Return (X, Y) of the center of cell containing provided text 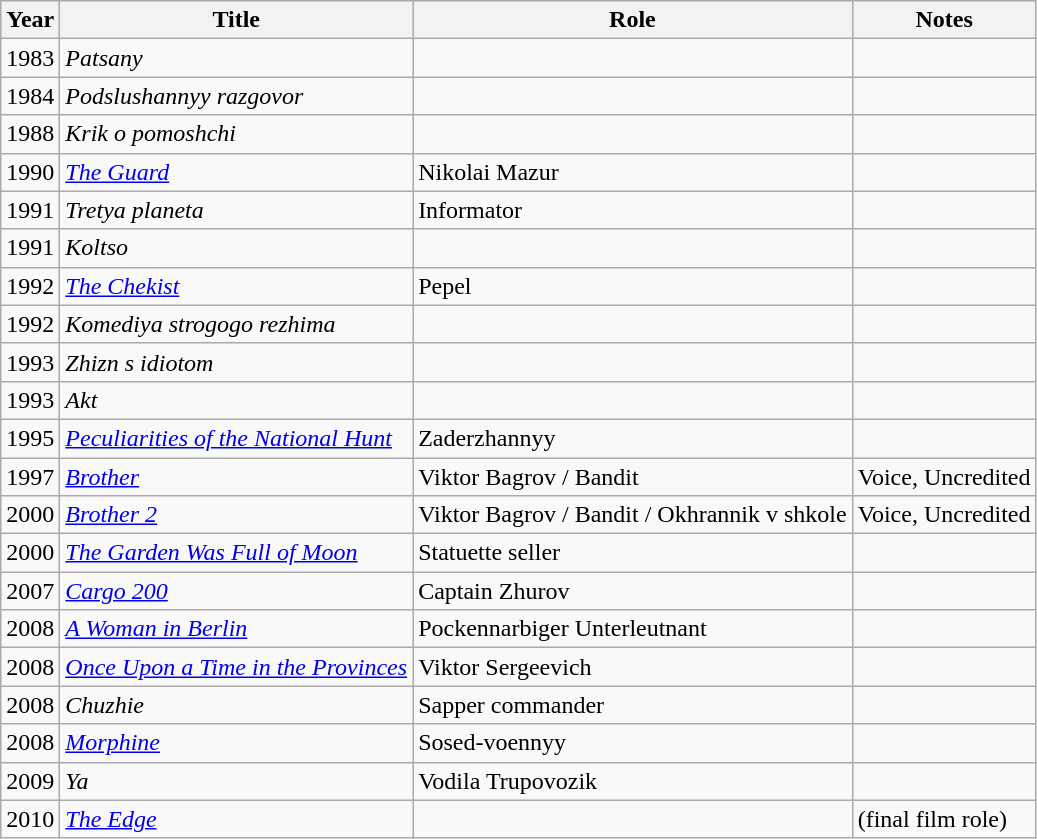
Informator (633, 210)
Tretya planeta (236, 210)
Koltso (236, 248)
Brother (236, 477)
(final film role) (944, 819)
Patsany (236, 58)
Podslushannyy razgovor (236, 96)
Nikolai Mazur (633, 172)
Cargo 200 (236, 591)
Ya (236, 781)
Krik o pomoshchi (236, 134)
Pockennarbiger Unterleutnant (633, 629)
Akt (236, 400)
Viktor Bagrov / Bandit (633, 477)
The Guard (236, 172)
Pepel (633, 286)
A Woman in Berlin (236, 629)
Captain Zhurov (633, 591)
Morphine (236, 743)
Zaderzhannyy (633, 438)
Viktor Bagrov / Bandit / Okhrannik v shkole (633, 515)
Vodila Trupovozik (633, 781)
Peculiarities of the National Hunt (236, 438)
The Garden Was Full of Moon (236, 553)
Viktor Sergeevich (633, 667)
Statuette seller (633, 553)
Zhizn s idiotom (236, 362)
1984 (30, 96)
Once Upon a Time in the Provinces (236, 667)
Role (633, 20)
The Edge (236, 819)
The Chekist (236, 286)
2009 (30, 781)
Sapper commander (633, 705)
Komediya strogogo rezhima (236, 324)
1990 (30, 172)
1997 (30, 477)
Notes (944, 20)
1983 (30, 58)
1988 (30, 134)
Year (30, 20)
1995 (30, 438)
Sosed-voennyy (633, 743)
2010 (30, 819)
Title (236, 20)
Brother 2 (236, 515)
2007 (30, 591)
Chuzhie (236, 705)
